Provide the [X, Y] coordinate of the cell's center where the given text is located.  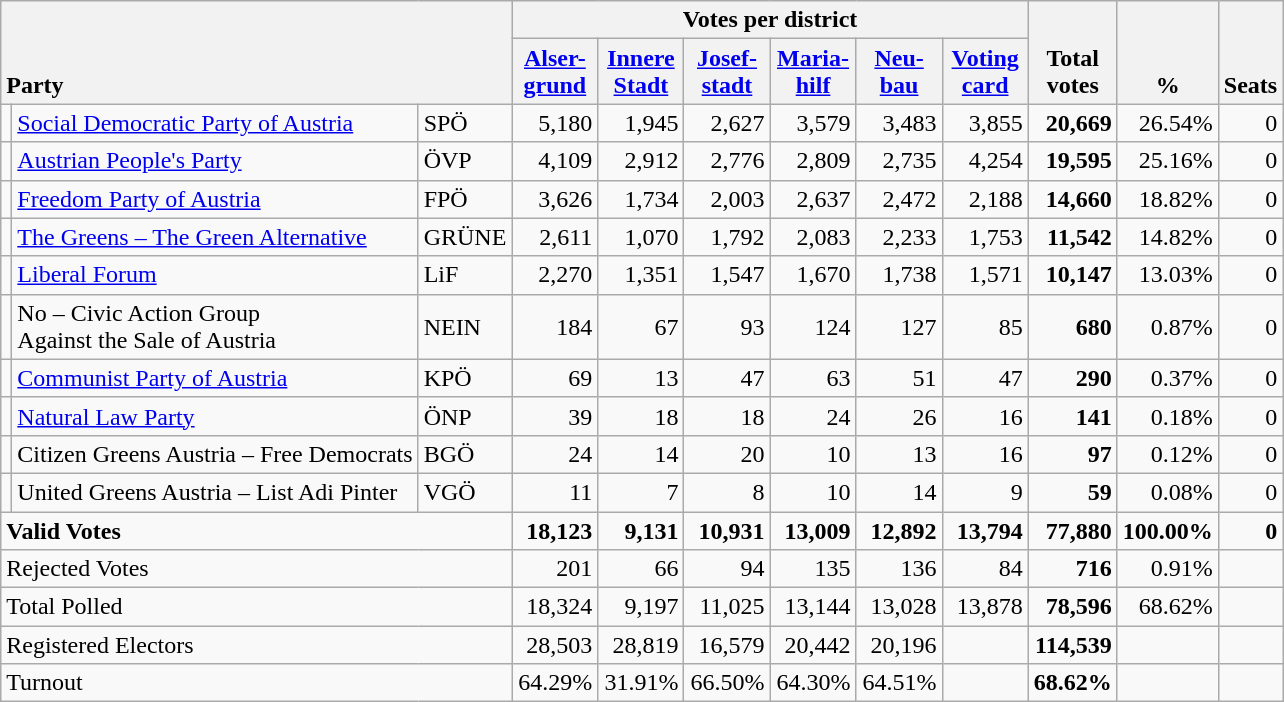
14.82% [1168, 237]
1,351 [641, 275]
0.91% [1168, 569]
7 [641, 492]
Seats [1250, 52]
Turnout [256, 683]
13,144 [813, 607]
Communist Party of Austria [215, 378]
Alser-grund [555, 72]
20,196 [899, 645]
9,197 [641, 607]
13,794 [985, 531]
8 [727, 492]
9 [985, 492]
1,734 [641, 199]
4,109 [555, 161]
290 [1072, 378]
SPÖ [465, 123]
LiF [465, 275]
0.18% [1168, 416]
0.37% [1168, 378]
United Greens Austria – List Adi Pinter [215, 492]
26.54% [1168, 123]
FPÖ [465, 199]
2,188 [985, 199]
Freedom Party of Austria [215, 199]
18,324 [555, 607]
18.82% [1168, 199]
141 [1072, 416]
66.50% [727, 683]
59 [1072, 492]
Neu-bau [899, 72]
11,542 [1072, 237]
84 [985, 569]
135 [813, 569]
13,028 [899, 607]
28,819 [641, 645]
InnereStadt [641, 72]
2,003 [727, 199]
1,753 [985, 237]
Total Polled [256, 607]
18,123 [555, 531]
77,880 [1072, 531]
10,147 [1072, 275]
680 [1072, 326]
3,855 [985, 123]
26 [899, 416]
1,792 [727, 237]
No – Civic Action GroupAgainst the Sale of Austria [215, 326]
11 [555, 492]
Liberal Forum [215, 275]
100.00% [1168, 531]
1,670 [813, 275]
2,472 [899, 199]
51 [899, 378]
13,009 [813, 531]
16,579 [727, 645]
93 [727, 326]
Austrian People's Party [215, 161]
67 [641, 326]
Maria-hilf [813, 72]
14,660 [1072, 199]
Natural Law Party [215, 416]
201 [555, 569]
GRÜNE [465, 237]
13,878 [985, 607]
127 [899, 326]
4,254 [985, 161]
716 [1072, 569]
12,892 [899, 531]
136 [899, 569]
20,669 [1072, 123]
2,611 [555, 237]
25.16% [1168, 161]
2,233 [899, 237]
31.91% [641, 683]
KPÖ [465, 378]
184 [555, 326]
97 [1072, 454]
0.87% [1168, 326]
85 [985, 326]
3,626 [555, 199]
2,627 [727, 123]
Rejected Votes [256, 569]
NEIN [465, 326]
69 [555, 378]
124 [813, 326]
2,776 [727, 161]
39 [555, 416]
1,571 [985, 275]
3,483 [899, 123]
Social Democratic Party of Austria [215, 123]
Citizen Greens Austria – Free Democrats [215, 454]
13.03% [1168, 275]
63 [813, 378]
Valid Votes [256, 531]
The Greens – The Green Alternative [215, 237]
1,738 [899, 275]
0.12% [1168, 454]
1,070 [641, 237]
Registered Electors [256, 645]
ÖNP [465, 416]
ÖVP [465, 161]
2,083 [813, 237]
Party [256, 52]
64.51% [899, 683]
66 [641, 569]
Totalvotes [1072, 52]
5,180 [555, 123]
1,945 [641, 123]
64.29% [555, 683]
1,547 [727, 275]
20,442 [813, 645]
2,809 [813, 161]
114,539 [1072, 645]
Votes per district [770, 20]
Josef-stadt [727, 72]
2,735 [899, 161]
Votingcard [985, 72]
10,931 [727, 531]
19,595 [1072, 161]
2,912 [641, 161]
VGÖ [465, 492]
0.08% [1168, 492]
94 [727, 569]
2,637 [813, 199]
11,025 [727, 607]
3,579 [813, 123]
9,131 [641, 531]
2,270 [555, 275]
78,596 [1072, 607]
% [1168, 52]
BGÖ [465, 454]
28,503 [555, 645]
20 [727, 454]
64.30% [813, 683]
